Extract the [x, y] coordinate from the center of the cell holding the provided text.  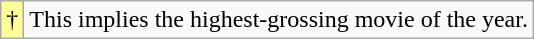
† [12, 20]
This implies the highest-grossing movie of the year. [279, 20]
